Return (X, Y) of the center of cell containing provided text 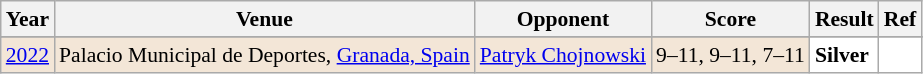
2022 (28, 55)
Silver (844, 55)
Year (28, 19)
9–11, 9–11, 7–11 (730, 55)
Result (844, 19)
Score (730, 19)
Ref (900, 19)
Venue (264, 19)
Palacio Municipal de Deportes, Granada, Spain (264, 55)
Opponent (563, 19)
Patryk Chojnowski (563, 55)
